Locate the cell with the specified text and output its [x, y] center coordinate. 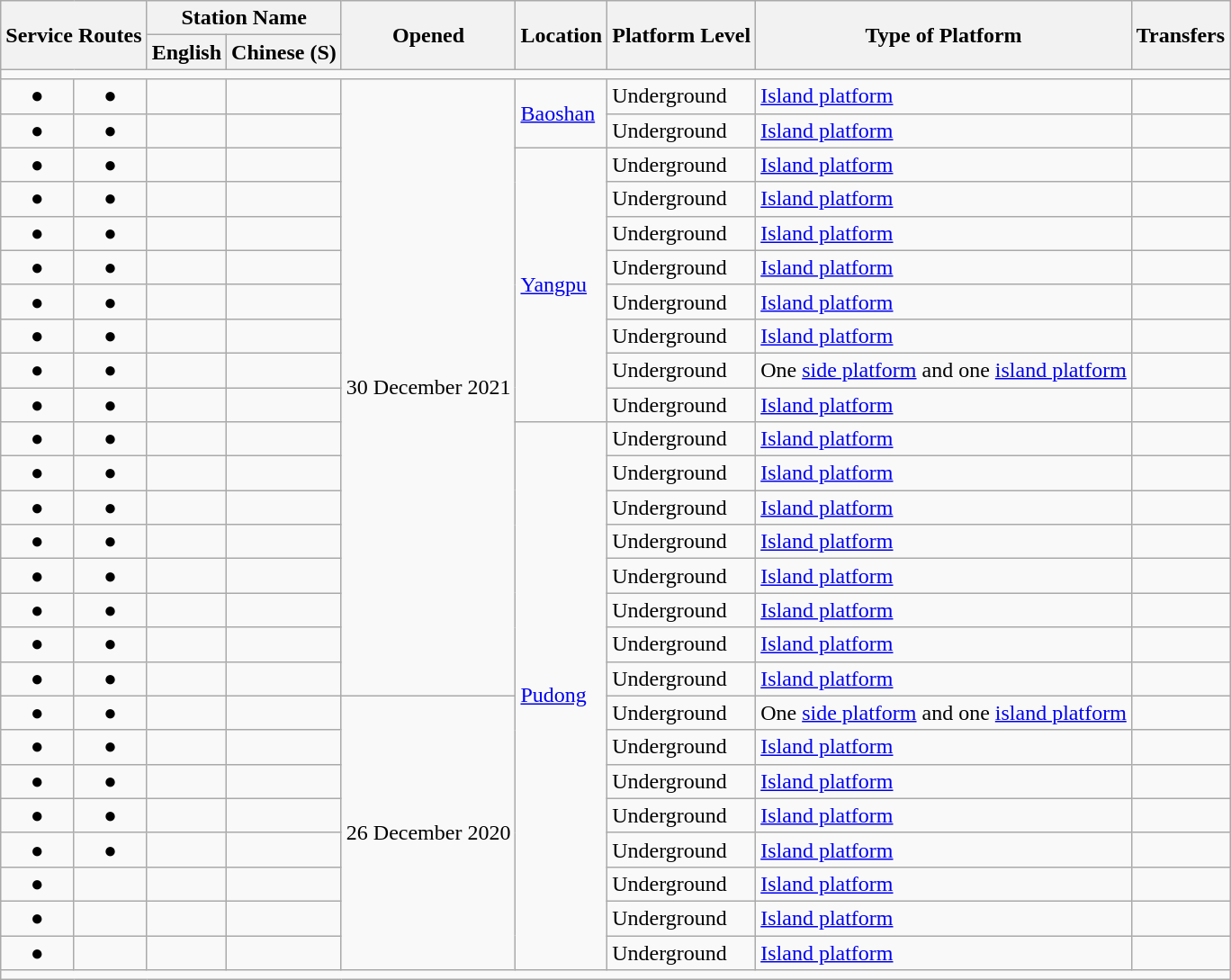
Transfers [1181, 35]
Station Name [244, 18]
Type of Platform [944, 35]
Pudong [562, 697]
Service Routes [74, 35]
Chinese (S) [284, 52]
Opened [428, 35]
Yangpu [562, 284]
Location [562, 35]
30 December 2021 [428, 387]
Baoshan [562, 113]
Platform Level [682, 35]
English [186, 52]
26 December 2020 [428, 832]
